From the cell containing the given text, extract its center point as [x, y] coordinate. 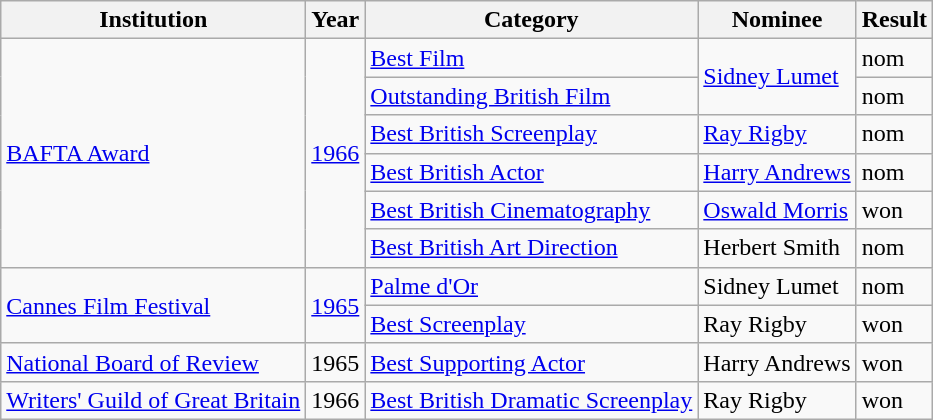
National Board of Review [154, 362]
Category [532, 20]
Herbert Smith [777, 248]
Outstanding British Film [532, 96]
Best Screenplay [532, 324]
Best British Screenplay [532, 134]
Institution [154, 20]
Nominee [777, 20]
BAFTA Award [154, 153]
Year [336, 20]
Best British Cinematography [532, 210]
Result [894, 20]
Writers' Guild of Great Britain [154, 400]
Best British Actor [532, 172]
Cannes Film Festival [154, 305]
Best Film [532, 58]
Best British Art Direction [532, 248]
Oswald Morris [777, 210]
Palme d'Or [532, 286]
Best Supporting Actor [532, 362]
Best British Dramatic Screenplay [532, 400]
